Identify which cell holds the provided text, then report its [x, y] central coordinate. 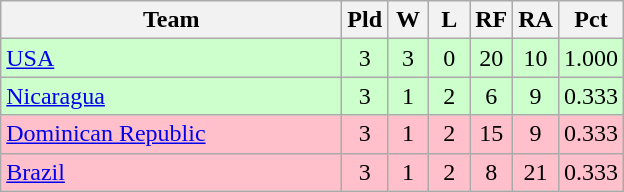
W [408, 20]
Brazil [172, 172]
L [450, 20]
Pct [590, 20]
0 [450, 58]
6 [492, 96]
8 [492, 172]
Nicaragua [172, 96]
Pld [365, 20]
RA [536, 20]
15 [492, 134]
Dominican Republic [172, 134]
Team [172, 20]
10 [536, 58]
21 [536, 172]
20 [492, 58]
1.000 [590, 58]
USA [172, 58]
RF [492, 20]
